Extract the [X, Y] coordinate from the center of the cell holding the provided text.  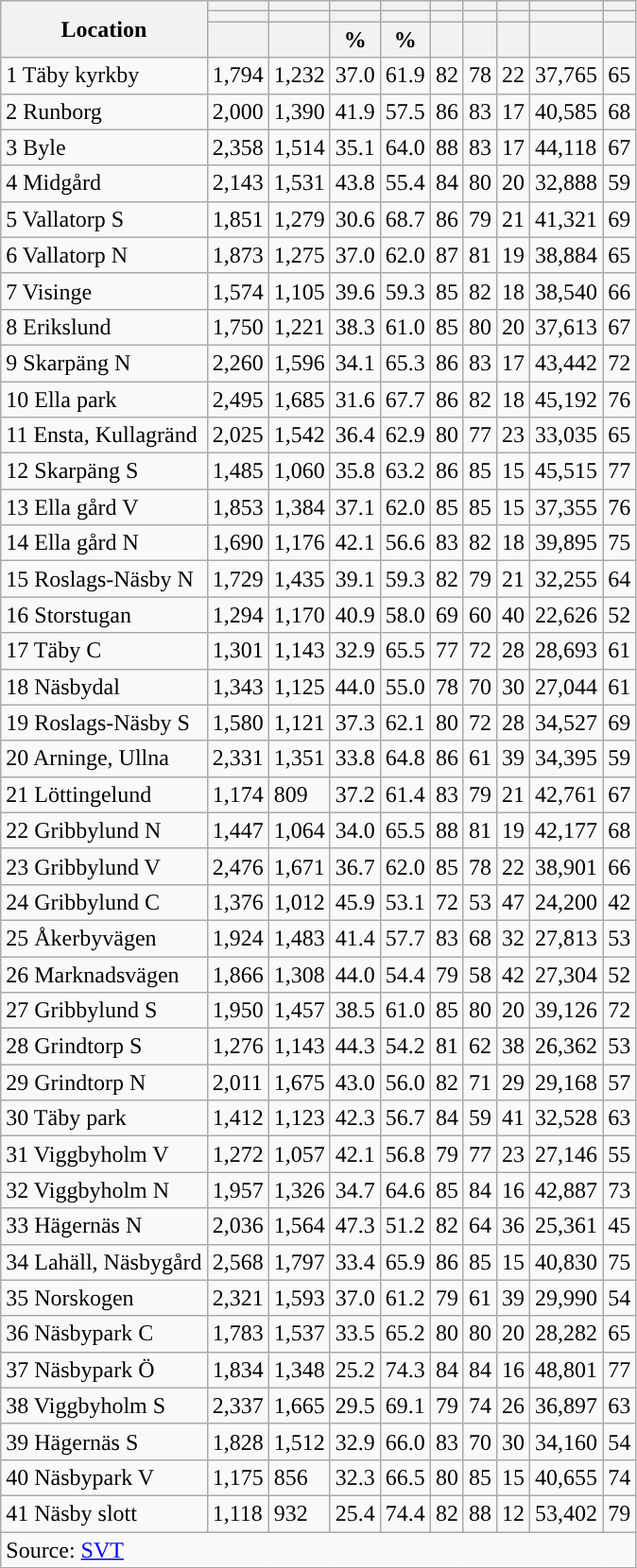
43.0 [355, 1082]
56.6 [405, 543]
5 Vallatorp S [104, 219]
47.3 [355, 1226]
18 Näsbydal [104, 687]
1,483 [299, 938]
1,690 [238, 543]
34,395 [567, 758]
73 [620, 1190]
19 Roslags-Näsby S [104, 723]
22 Gribbylund N [104, 830]
71 [480, 1082]
2,476 [238, 866]
1,685 [299, 400]
51.2 [405, 1226]
38,901 [567, 866]
1,950 [238, 1011]
1,384 [299, 507]
87 [446, 255]
1,301 [238, 651]
1,596 [299, 363]
27,304 [567, 974]
67.7 [405, 400]
1,343 [238, 687]
32 [512, 938]
32,888 [567, 183]
17 Täby C [104, 651]
64.6 [405, 1190]
1,750 [238, 327]
26 Marknadsvägen [104, 974]
45 [620, 1226]
42,177 [567, 830]
40,830 [567, 1262]
2,011 [238, 1082]
23 Gribbylund V [104, 866]
2,568 [238, 1262]
32,255 [567, 579]
38,884 [567, 255]
31 Viggbyholm V [104, 1154]
22,626 [567, 615]
1,542 [299, 435]
1,390 [299, 111]
1,794 [238, 76]
1,105 [299, 291]
12 [512, 1513]
809 [299, 794]
39.1 [355, 579]
1,276 [238, 1047]
1,064 [299, 830]
2 Runborg [104, 111]
1,675 [299, 1082]
8 Erikslund [104, 327]
35.8 [355, 471]
35.1 [355, 147]
48,801 [567, 1370]
45.9 [355, 902]
39,126 [567, 1011]
1,580 [238, 723]
69.1 [405, 1406]
12 Skarpäng S [104, 471]
43,442 [567, 363]
38,540 [567, 291]
37 Näsbypark Ö [104, 1370]
1,783 [238, 1334]
34,527 [567, 723]
37.1 [355, 507]
16 Storstugan [104, 615]
54.4 [405, 974]
36.4 [355, 435]
41 [512, 1118]
27,146 [567, 1154]
25,361 [567, 1226]
1,514 [299, 147]
1,665 [299, 1406]
58 [480, 974]
55 [620, 1154]
27,813 [567, 938]
61.9 [405, 76]
40 [512, 615]
33.5 [355, 1334]
31.6 [355, 400]
45,515 [567, 471]
Location [104, 29]
62.9 [405, 435]
1,275 [299, 255]
42,887 [567, 1190]
13 Ella gård V [104, 507]
1,326 [299, 1190]
2,321 [238, 1298]
1,308 [299, 974]
1,485 [238, 471]
36 Näsbypark C [104, 1334]
37.3 [355, 723]
4 Midgård [104, 183]
1,057 [299, 1154]
37.2 [355, 794]
32 Viggbyholm N [104, 1190]
27,044 [567, 687]
57 [620, 1082]
37,355 [567, 507]
45,192 [567, 400]
44,118 [567, 147]
1,348 [299, 1370]
61.4 [405, 794]
66.5 [405, 1477]
64.8 [405, 758]
34 Lahäll, Näsbygård [104, 1262]
42,761 [567, 794]
58.0 [405, 615]
55.4 [405, 183]
10 Ella park [104, 400]
1,121 [299, 723]
1,294 [238, 615]
64.0 [405, 147]
1,435 [299, 579]
54.2 [405, 1047]
33.8 [355, 758]
30.6 [355, 219]
1,412 [238, 1118]
34.7 [355, 1190]
1,574 [238, 291]
56.7 [405, 1118]
24 Gribbylund C [104, 902]
1,957 [238, 1190]
25.4 [355, 1513]
1,012 [299, 902]
24,200 [567, 902]
14 Ella gård N [104, 543]
34.1 [355, 363]
2,331 [238, 758]
44.3 [355, 1047]
62 [480, 1047]
32.3 [355, 1477]
26,362 [567, 1047]
39 Hägernäs S [104, 1441]
1,866 [238, 974]
7 Visinge [104, 291]
33 Hägernäs N [104, 1226]
1,174 [238, 794]
28,693 [567, 651]
32,528 [567, 1118]
61.2 [405, 1298]
41 Näsby slott [104, 1513]
932 [299, 1513]
57.7 [405, 938]
3 Byle [104, 147]
38 [512, 1047]
1,170 [299, 615]
1,123 [299, 1118]
40 Näsbypark V [104, 1477]
29.5 [355, 1406]
34,160 [567, 1441]
26 [512, 1406]
2,260 [238, 363]
36,897 [567, 1406]
27 Gribbylund S [104, 1011]
53,402 [567, 1513]
41,321 [567, 219]
1,853 [238, 507]
20 Arninge, Ullna [104, 758]
39.6 [355, 291]
39,895 [567, 543]
40,585 [567, 111]
36 [512, 1226]
1,531 [299, 183]
56.0 [405, 1082]
74.3 [405, 1370]
53.1 [405, 902]
28 Grindtorp S [104, 1047]
66.0 [405, 1441]
1,232 [299, 76]
47 [512, 902]
62.1 [405, 723]
15 Roslags-Näsby N [104, 579]
40,655 [567, 1477]
40.9 [355, 615]
1,828 [238, 1441]
2,000 [238, 111]
37,613 [567, 327]
1,351 [299, 758]
38.3 [355, 327]
29 Grindtorp N [104, 1082]
65.2 [405, 1334]
Source: SVT [318, 1550]
9 Skarpäng N [104, 363]
1,512 [299, 1441]
1,272 [238, 1154]
37,765 [567, 76]
856 [299, 1477]
25 Åkerbyvägen [104, 938]
63.2 [405, 471]
38.5 [355, 1011]
33.4 [355, 1262]
1,729 [238, 579]
33,035 [567, 435]
1,873 [238, 255]
65.3 [405, 363]
1,060 [299, 471]
65.9 [405, 1262]
60 [480, 615]
1,125 [299, 687]
55.0 [405, 687]
1,671 [299, 866]
2,358 [238, 147]
29,168 [567, 1082]
28,282 [567, 1334]
57.5 [405, 111]
1,118 [238, 1513]
41.9 [355, 111]
1,221 [299, 327]
74.4 [405, 1513]
1 Täby kyrkby [104, 76]
41.4 [355, 938]
21 Löttingelund [104, 794]
29 [512, 1082]
68.7 [405, 219]
35 Norskogen [104, 1298]
11 Ensta, Kullagränd [104, 435]
2,143 [238, 183]
2,495 [238, 400]
1,593 [299, 1298]
1,851 [238, 219]
43.8 [355, 183]
2,025 [238, 435]
25.2 [355, 1370]
2,036 [238, 1226]
1,376 [238, 902]
38 Viggbyholm S [104, 1406]
42.3 [355, 1118]
1,175 [238, 1477]
1,797 [299, 1262]
1,176 [299, 543]
1,924 [238, 938]
1,447 [238, 830]
1,279 [299, 219]
1,537 [299, 1334]
1,834 [238, 1370]
1,457 [299, 1011]
29,990 [567, 1298]
1,564 [299, 1226]
2,337 [238, 1406]
36.7 [355, 866]
6 Vallatorp N [104, 255]
56.8 [405, 1154]
34.0 [355, 830]
30 Täby park [104, 1118]
